Find where the given text appears and provide that cell's center as [x, y] coordinate. 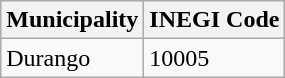
Durango [72, 58]
INEGI Code [214, 20]
Municipality [72, 20]
10005 [214, 58]
